Detect which cell encompasses the target text, then output its [x, y] center coordinate. 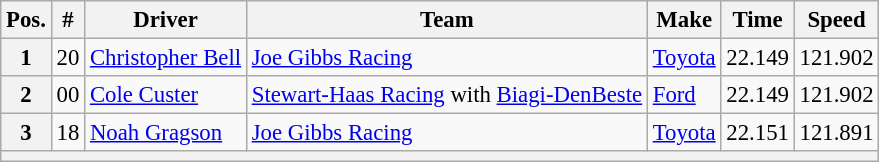
20 [68, 58]
Team [446, 20]
Christopher Bell [166, 58]
Stewart-Haas Racing with Biagi-DenBeste [446, 95]
2 [26, 95]
1 [26, 58]
Noah Gragson [166, 133]
3 [26, 133]
Ford [684, 95]
Speed [836, 20]
Make [684, 20]
Cole Custer [166, 95]
22.151 [758, 133]
Time [758, 20]
Pos. [26, 20]
Driver [166, 20]
121.891 [836, 133]
18 [68, 133]
# [68, 20]
00 [68, 95]
